Return the (x, y) coordinate for the center point of the cell that contains the specified text.  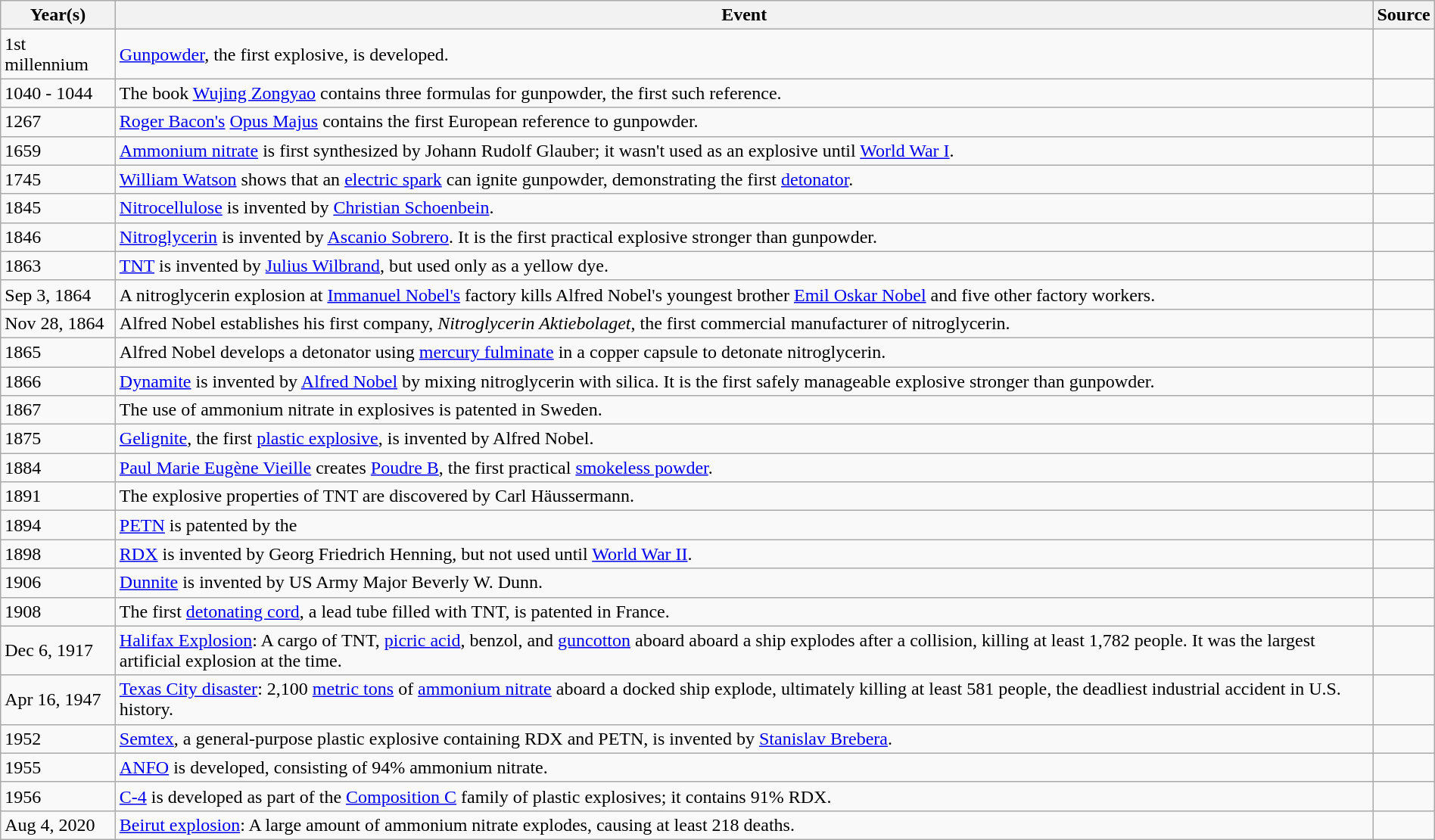
1906 (58, 583)
Nitroglycerin is invented by Ascanio Sobrero. It is the first practical explosive stronger than gunpowder. (744, 237)
1659 (58, 151)
Paul Marie Eugène Vieille creates Poudre B, the first practical smokeless powder. (744, 468)
ANFO is developed, consisting of 94% ammonium nitrate. (744, 767)
A nitroglycerin explosion at Immanuel Nobel's factory kills Alfred Nobel's youngest brother Emil Oskar Nobel and five other factory workers. (744, 294)
The first detonating cord, a lead tube filled with TNT, is patented in France. (744, 611)
Sep 3, 1864 (58, 294)
Aug 4, 2020 (58, 825)
Apr 16, 1947 (58, 699)
Dec 6, 1917 (58, 651)
Semtex, a general-purpose plastic explosive containing RDX and PETN, is invented by Stanislav Brebera. (744, 739)
Dynamite is invented by Alfred Nobel by mixing nitroglycerin with silica. It is the first safely manageable explosive stronger than gunpowder. (744, 381)
Alfred Nobel establishes his first company, Nitroglycerin Aktiebolaget, the first commercial manufacturer of nitroglycerin. (744, 323)
1845 (58, 208)
1875 (58, 439)
Gunpowder, the first explosive, is developed. (744, 54)
PETN is patented by the (744, 525)
1865 (58, 352)
1898 (58, 554)
The book Wujing Zongyao contains three formulas for gunpowder, the first such reference. (744, 93)
1st millennium (58, 54)
1867 (58, 410)
1040 - 1044 (58, 93)
1866 (58, 381)
1955 (58, 767)
1884 (58, 468)
1908 (58, 611)
1952 (58, 739)
1846 (58, 237)
Event (744, 15)
Year(s) (58, 15)
Beirut explosion: A large amount of ammonium nitrate explodes, causing at least 218 deaths. (744, 825)
Nitrocellulose is invented by Christian Schoenbein. (744, 208)
1267 (58, 122)
The use of ammonium nitrate in explosives is patented in Sweden. (744, 410)
1894 (58, 525)
William Watson shows that an electric spark can ignite gunpowder, demonstrating the first detonator. (744, 179)
Nov 28, 1864 (58, 323)
C-4 is developed as part of the Composition C family of plastic explosives; it contains 91% RDX. (744, 796)
RDX is invented by Georg Friedrich Henning, but not used until World War II. (744, 554)
Ammonium nitrate is first synthesized by Johann Rudolf Glauber; it wasn't used as an explosive until World War I. (744, 151)
1863 (58, 266)
Roger Bacon's Opus Majus contains the first European reference to gunpowder. (744, 122)
Gelignite, the first plastic explosive, is invented by Alfred Nobel. (744, 439)
The explosive properties of TNT are discovered by Carl Häussermann. (744, 496)
1891 (58, 496)
Dunnite is invented by US Army Major Beverly W. Dunn. (744, 583)
TNT is invented by Julius Wilbrand, but used only as a yellow dye. (744, 266)
Alfred Nobel develops a detonator using mercury fulminate in a copper capsule to detonate nitroglycerin. (744, 352)
Source (1403, 15)
1956 (58, 796)
1745 (58, 179)
